Output the (X, Y) coordinate of the center of the cell containing the given text.  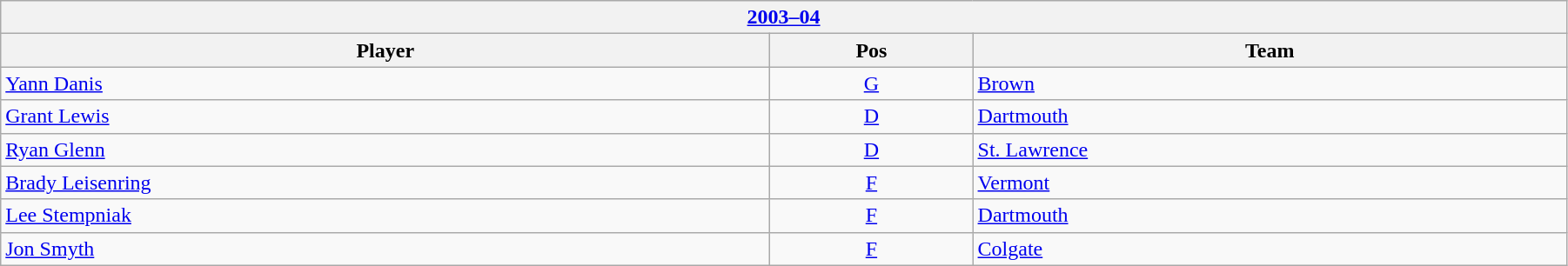
Lee Stempniak (385, 216)
G (872, 83)
Brady Leisenring (385, 183)
Player (385, 50)
Grant Lewis (385, 116)
Pos (872, 50)
Jon Smyth (385, 249)
2003–04 (784, 17)
Team (1270, 50)
Yann Danis (385, 83)
Brown (1270, 83)
Vermont (1270, 183)
Ryan Glenn (385, 150)
Colgate (1270, 249)
St. Lawrence (1270, 150)
